For the text-containing cell, return its midpoint in (X, Y) coordinate format. 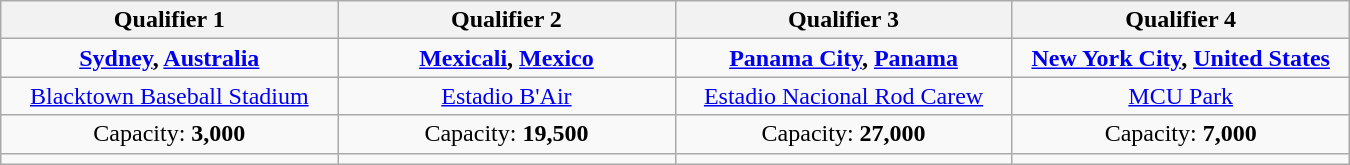
Panama City, Panama (844, 58)
Blacktown Baseball Stadium (170, 96)
Estadio B'Air (506, 96)
Sydney, Australia (170, 58)
Qualifier 3 (844, 20)
Capacity: 19,500 (506, 134)
Qualifier 2 (506, 20)
Estadio Nacional Rod Carew (844, 96)
Mexicali, Mexico (506, 58)
Qualifier 1 (170, 20)
MCU Park (1180, 96)
Capacity: 27,000 (844, 134)
New York City, United States (1180, 58)
Capacity: 7,000 (1180, 134)
Capacity: 3,000 (170, 134)
Qualifier 4 (1180, 20)
